Return [x, y] of the center of cell containing provided text 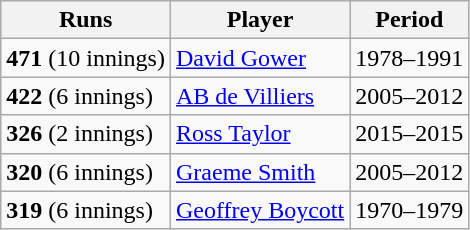
Geoffrey Boycott [260, 210]
Player [260, 20]
2015–2015 [410, 134]
1970–1979 [410, 210]
319 (6 innings) [86, 210]
AB de Villiers [260, 96]
Runs [86, 20]
471 (10 innings) [86, 58]
1978–1991 [410, 58]
Period [410, 20]
422 (6 innings) [86, 96]
Graeme Smith [260, 172]
326 (2 innings) [86, 134]
320 (6 innings) [86, 172]
Ross Taylor [260, 134]
David Gower [260, 58]
